Search for the cell housing the specified text and yield its (x, y) center coordinate. 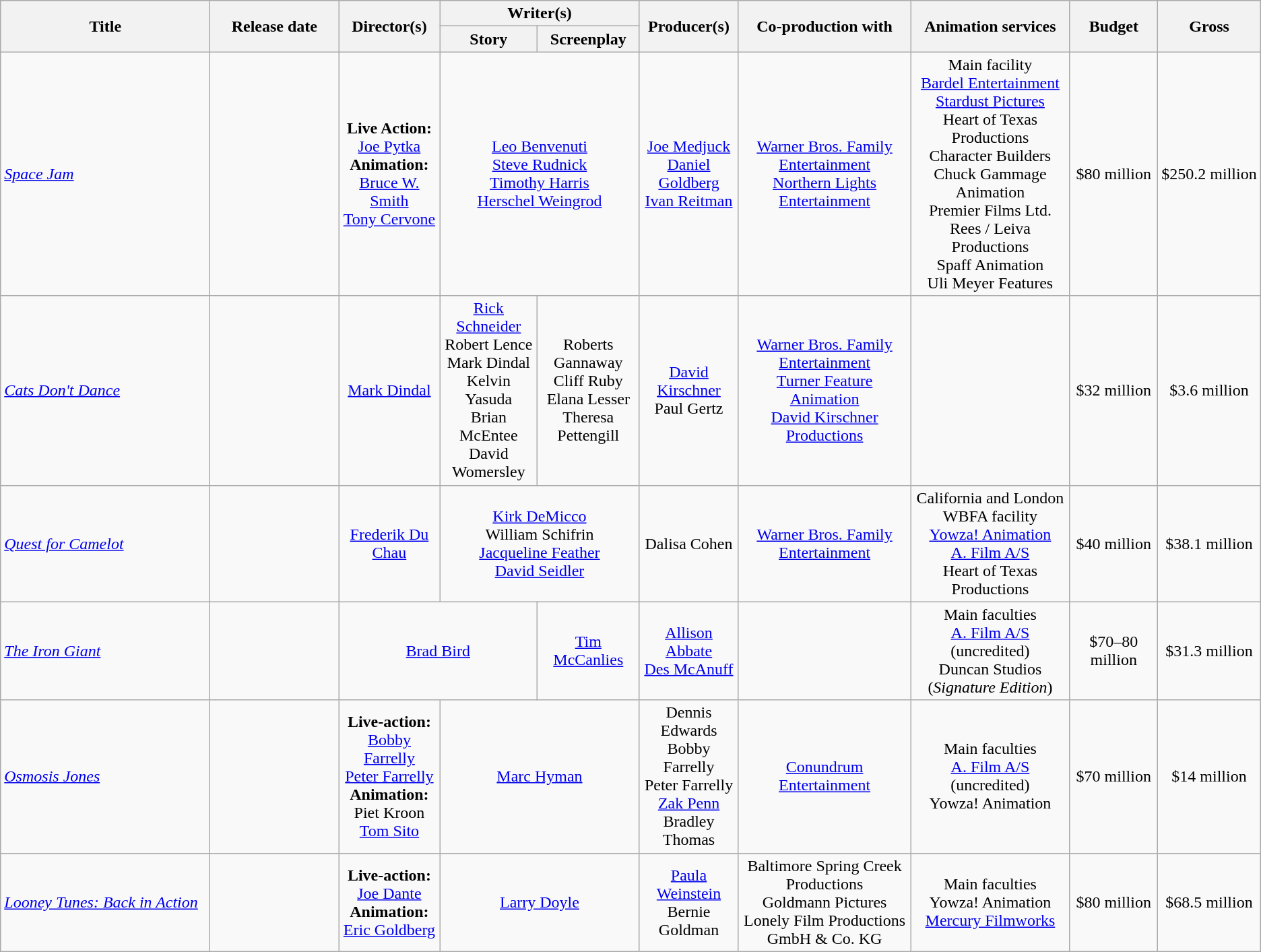
$38.1 million (1209, 543)
Mark Dindal (389, 391)
Story (489, 39)
Warner Bros. Family EntertainmentNorthern Lights Entertainment (825, 174)
Joe MedjuckDaniel GoldbergIvan Reitman (688, 174)
Leo BenvenutiSteve RudnickTimothy HarrisHerschel Weingrod (540, 174)
Kirk DeMiccoWilliam SchifrinJacqueline FeatherDavid Seidler (540, 543)
Looney Tunes: Back in Action (105, 902)
Brad Bird (438, 651)
Release date (275, 26)
California and London WBFA facilityYowza! AnimationA. Film A/SHeart of Texas Productions (990, 543)
Budget (1114, 26)
Live-action:Joe Dante Animation:Eric Goldberg (389, 902)
Main facultiesYowza! AnimationMercury Filmworks (990, 902)
Writer(s) (540, 13)
Marc Hyman (540, 776)
Tim McCanlies (589, 651)
Allison AbbateDes McAnuff (688, 651)
Larry Doyle (540, 902)
$14 million (1209, 776)
$40 million (1114, 543)
Gross (1209, 26)
Producer(s) (688, 26)
$68.5 million (1209, 902)
Live Action:Joe PytkaAnimation:Bruce W. SmithTony Cervone (389, 174)
$250.2 million (1209, 174)
Co-production with (825, 26)
Main facultiesA. Film A/S (uncredited)Yowza! Animation (990, 776)
Frederik Du Chau (389, 543)
Cats Don't Dance (105, 391)
Osmosis Jones (105, 776)
Warner Bros. Family EntertainmentTurner Feature AnimationDavid Kirschner Productions (825, 391)
Screenplay (589, 39)
Paula WeinsteinBernie Goldman (688, 902)
$3.6 million (1209, 391)
Dalisa Cohen (688, 543)
Baltimore Spring Creek ProductionsGoldmann PicturesLonely Film Productions GmbH & Co. KG (825, 902)
Dennis EdwardsBobby FarrellyPeter FarrellyZak PennBradley Thomas (688, 776)
David KirschnerPaul Gertz (688, 391)
Live-action:Bobby Farrelly Peter FarrellyAnimation:Piet KroonTom Sito (389, 776)
Conundrum Entertainment (825, 776)
Roberts GannawayCliff RubyElana LesserTheresa Pettengill (589, 391)
Director(s) (389, 26)
Space Jam (105, 174)
$70 million (1114, 776)
The Iron Giant (105, 651)
$70–80 million (1114, 651)
$32 million (1114, 391)
Animation services (990, 26)
Quest for Camelot (105, 543)
Main facultiesA. Film A/S (uncredited)Duncan Studios (Signature Edition) (990, 651)
$31.3 million (1209, 651)
Title (105, 26)
Warner Bros. Family Entertainment (825, 543)
Rick SchneiderRobert LenceMark DindalKelvin YasudaBrian McEnteeDavid Womersley (489, 391)
